Provide the (x, y) coordinate of the cell's center where the given text is located.  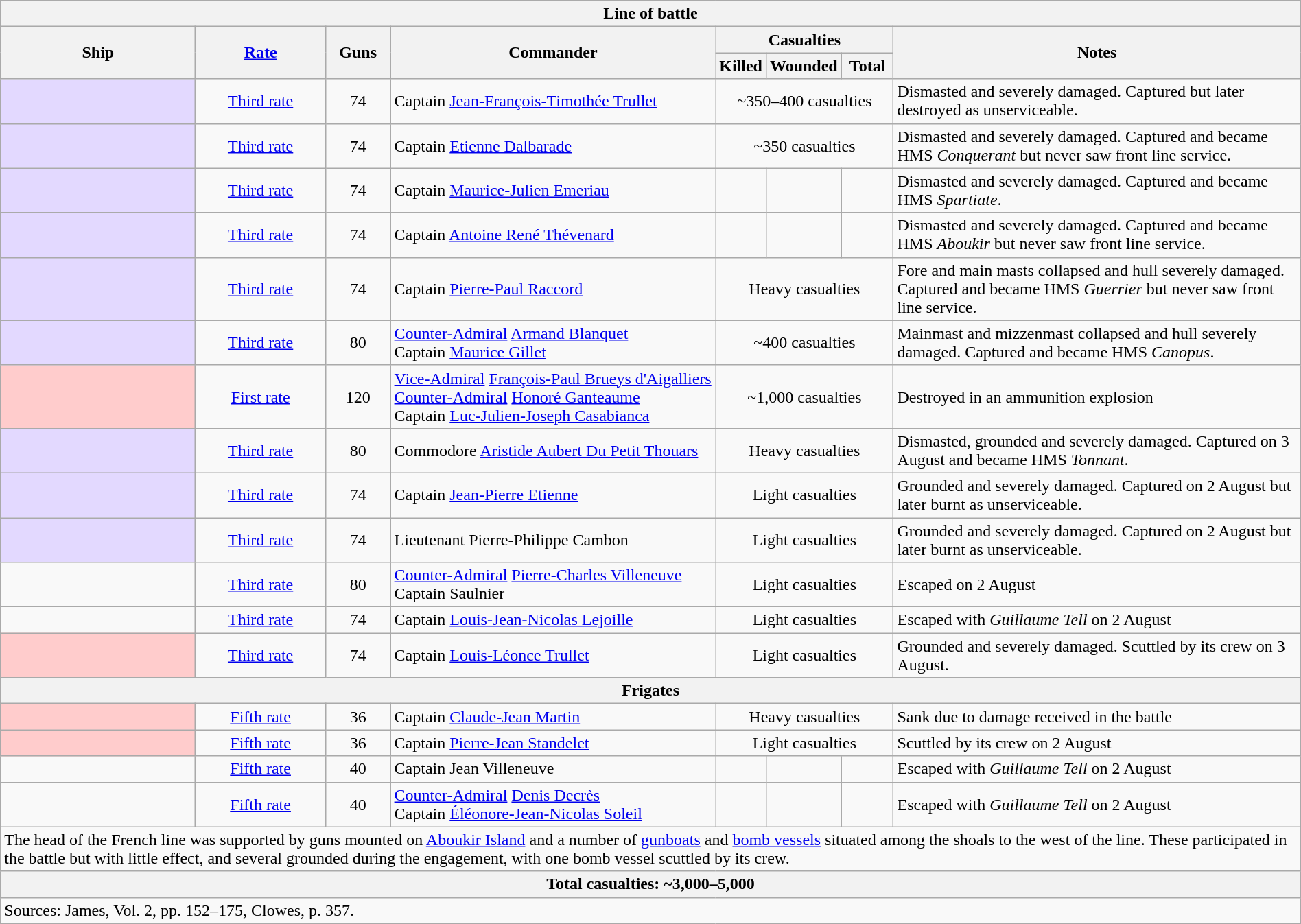
Guns (358, 53)
Line of battle (650, 14)
Captain Louis-Jean-Nicolas Lejoille (553, 620)
Total (867, 66)
Escaped on 2 August (1097, 584)
Casualties (804, 40)
Vice-Admiral François-Paul Brueys d'Aigalliers Counter-Admiral Honoré GanteaumeCaptain Luc-Julien-Joseph Casabianca (553, 396)
Captain Etienne Dalbarade (553, 145)
Killed (741, 66)
Commodore Aristide Aubert Du Petit Thouars (553, 450)
Ship (98, 53)
Captain Pierre-Paul Raccord (553, 289)
Rate (261, 53)
Wounded (804, 66)
Captain Maurice-Julien Emeriau (553, 191)
Captain Louis-Léonce Trullet (553, 656)
Notes (1097, 53)
Fore and main masts collapsed and hull severely damaged. Captured and became HMS Guerrier but never saw front line service. (1097, 289)
~350–400 casualties (804, 102)
Captain Antoine René Thévenard (553, 235)
Sources: James, Vol. 2, pp. 152–175, Clowes, p. 357. (650, 910)
Lieutenant Pierre-Philippe Cambon (553, 539)
Commander (553, 53)
Captain Jean Villeneuve (553, 769)
Sank due to damage received in the battle (1097, 717)
Mainmast and mizzenmast collapsed and hull severely damaged. Captured and became HMS Canopus. (1097, 343)
Dismasted and severely damaged. Captured but later destroyed as unserviceable. (1097, 102)
Frigates (650, 691)
Counter-Admiral Denis DecrèsCaptain Éléonore-Jean-Nicolas Soleil (553, 804)
Dismasted and severely damaged. Captured and became HMS Spartiate. (1097, 191)
Dismasted and severely damaged. Captured and became HMS Conquerant but never saw front line service. (1097, 145)
Captain Jean-François-Timothée Trullet (553, 102)
Captain Claude-Jean Martin (553, 717)
First rate (261, 396)
Scuttled by its crew on 2 August (1097, 743)
Grounded and severely damaged. Scuttled by its crew on 3 August. (1097, 656)
Counter-Admiral Armand BlanquetCaptain Maurice Gillet (553, 343)
Dismasted and severely damaged. Captured and became HMS Aboukir but never saw front line service. (1097, 235)
Captain Pierre-Jean Standelet (553, 743)
120 (358, 396)
Counter-Admiral Pierre-Charles VilleneuveCaptain Saulnier (553, 584)
~400 casualties (804, 343)
Captain Jean-Pierre Etienne (553, 495)
~1,000 casualties (804, 396)
Dismasted, grounded and severely damaged. Captured on 3 August and became HMS Tonnant. (1097, 450)
~350 casualties (804, 145)
Destroyed in an ammunition explosion (1097, 396)
Total casualties: ~3,000–5,000 (650, 884)
